From the cell containing the given text, extract its center point as (X, Y) coordinate. 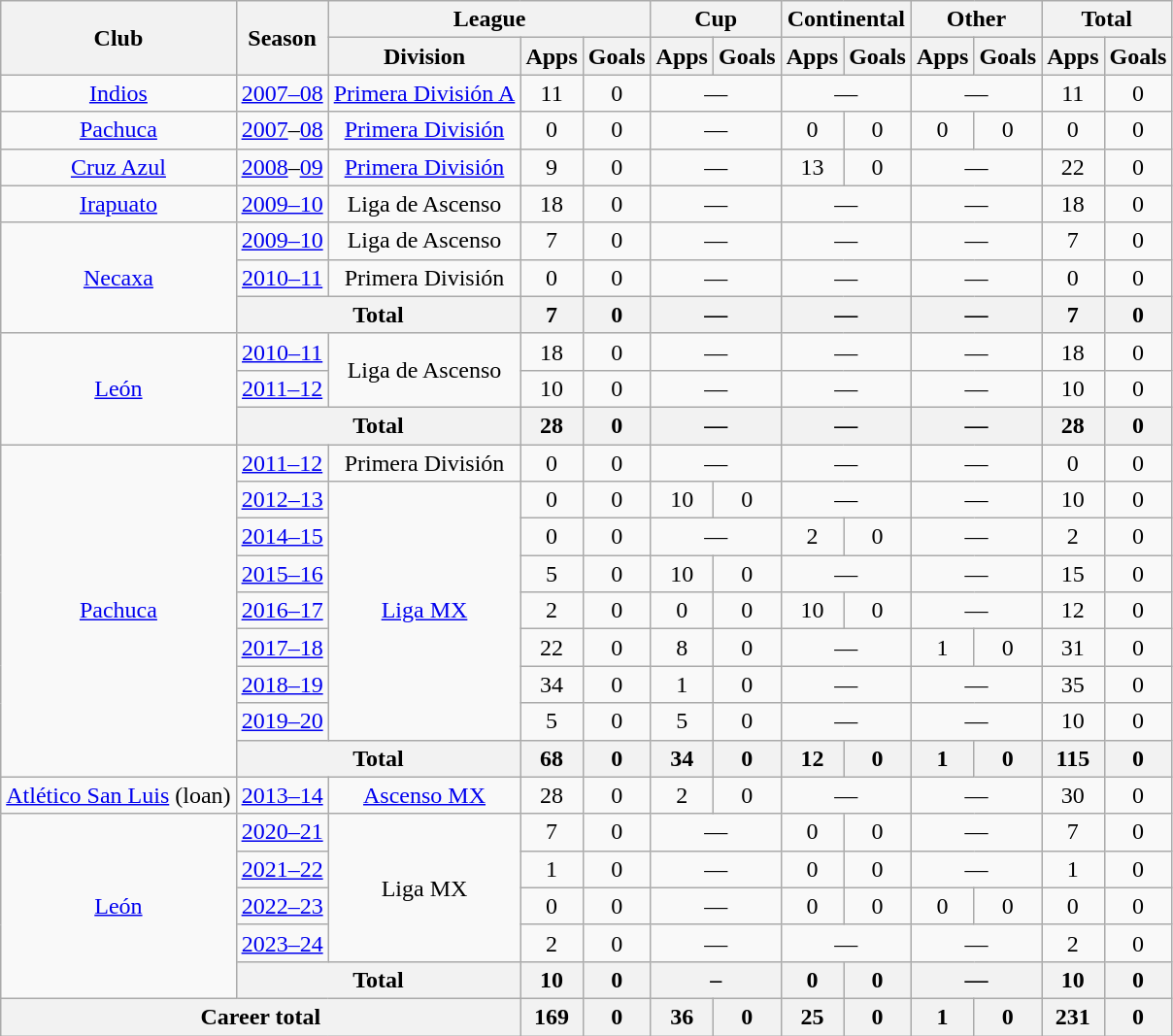
Club (118, 38)
2021–22 (282, 869)
30 (1073, 795)
Indios (118, 93)
Cup (716, 19)
15 (1073, 574)
8 (682, 648)
2017–18 (282, 648)
Atlético San Luis (loan) (118, 795)
Division (424, 56)
68 (552, 758)
2020–21 (282, 832)
13 (812, 167)
2014–15 (282, 537)
9 (552, 167)
Season (282, 38)
2023–24 (282, 943)
League (489, 19)
Continental (846, 19)
115 (1073, 758)
Primera División A (424, 93)
Career total (260, 1017)
2015–16 (282, 574)
– (716, 980)
2013–14 (282, 795)
Cruz Azul (118, 167)
Ascenso MX (424, 795)
25 (812, 1017)
231 (1073, 1017)
2016–17 (282, 611)
2022–23 (282, 906)
2018–19 (282, 685)
2012–13 (282, 500)
2019–20 (282, 721)
169 (552, 1017)
31 (1073, 648)
2008–09 (282, 167)
36 (682, 1017)
Necaxa (118, 278)
Other (976, 19)
Irapuato (118, 204)
35 (1073, 685)
